Return the (x, y) coordinate for the center point of the cell that contains the specified text.  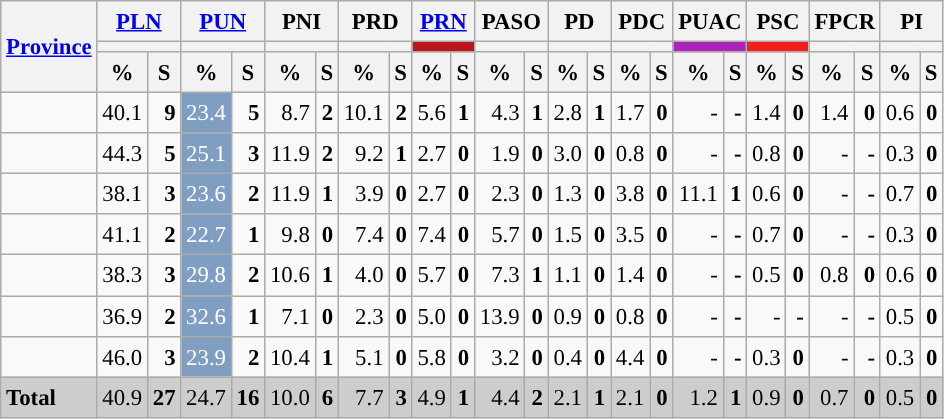
10.1 (363, 114)
PI (911, 22)
6 (326, 398)
Total (49, 398)
1.1 (568, 276)
1.5 (568, 234)
5.6 (432, 114)
11.1 (698, 194)
7.3 (499, 276)
4.0 (363, 276)
PSC (778, 22)
27 (164, 398)
Province (49, 47)
PNI (302, 22)
9.2 (363, 154)
24.7 (206, 398)
13.9 (499, 316)
PUAC (710, 22)
10.0 (290, 398)
3.0 (568, 154)
41.1 (122, 234)
PRD (375, 22)
5.0 (432, 316)
16 (248, 398)
4.9 (432, 398)
23.9 (206, 356)
PDC (642, 22)
7.1 (290, 316)
2.8 (568, 114)
PLN (139, 22)
1.7 (630, 114)
7.7 (363, 398)
PRN (443, 22)
23.6 (206, 194)
1.9 (499, 154)
4.3 (499, 114)
38.1 (122, 194)
1.3 (568, 194)
46.0 (122, 356)
23.4 (206, 114)
3.9 (363, 194)
22.7 (206, 234)
PD (579, 22)
1.2 (698, 398)
38.3 (122, 276)
8.7 (290, 114)
10.6 (290, 276)
5.1 (363, 356)
0.4 (568, 356)
25.1 (206, 154)
PUN (223, 22)
44.3 (122, 154)
40.1 (122, 114)
5.8 (432, 356)
3.5 (630, 234)
3.2 (499, 356)
36.9 (122, 316)
FPCR (844, 22)
40.9 (122, 398)
29.8 (206, 276)
32.6 (206, 316)
PASO (511, 22)
9 (164, 114)
9.8 (290, 234)
3.8 (630, 194)
10.4 (290, 356)
